From the cell containing the given text, extract its center point as [x, y] coordinate. 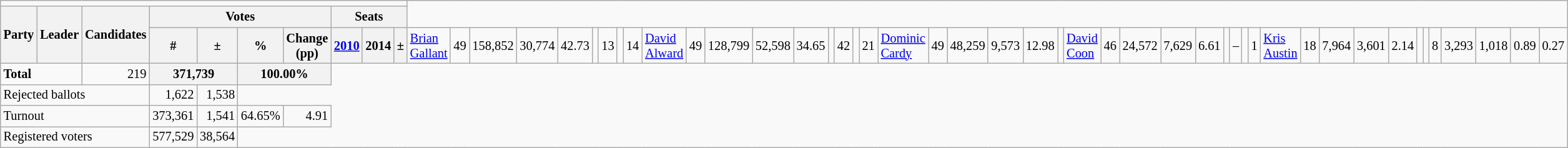
Votes [240, 17]
Kris Austin [1280, 46]
Rejected ballots [75, 95]
12.98 [1040, 46]
38,564 [217, 137]
2010 [347, 46]
Registered voters [75, 137]
3,601 [1371, 46]
Dominic Cardy [903, 46]
1,622 [173, 95]
14 [633, 46]
219 [116, 74]
# [173, 46]
128,799 [729, 46]
1 [1255, 46]
% [261, 46]
577,529 [173, 137]
4.91 [307, 116]
Party [19, 35]
Seats [369, 17]
46 [1110, 46]
371,739 [194, 74]
373,361 [173, 116]
0.89 [1525, 46]
David Coon [1082, 46]
3,293 [1459, 46]
34.65 [811, 46]
1,538 [217, 95]
– [1236, 46]
24,572 [1140, 46]
18 [1309, 46]
Leader [59, 35]
21 [869, 46]
52,598 [773, 46]
2014 [378, 46]
1,018 [1494, 46]
42 [844, 46]
1,541 [217, 116]
9,573 [1005, 46]
42.73 [575, 46]
7,964 [1337, 46]
David Alward [664, 46]
64.65% [261, 116]
30,774 [537, 46]
100.00% [285, 74]
0.27 [1554, 46]
13 [608, 46]
8 [1435, 46]
7,629 [1178, 46]
Turnout [75, 116]
Candidates [116, 35]
158,852 [493, 46]
Brian Gallant [429, 46]
Total [41, 74]
2.14 [1403, 46]
6.61 [1209, 46]
Change (pp) [307, 46]
48,259 [968, 46]
